Find where the given text appears and provide that cell's center as (x, y) coordinate. 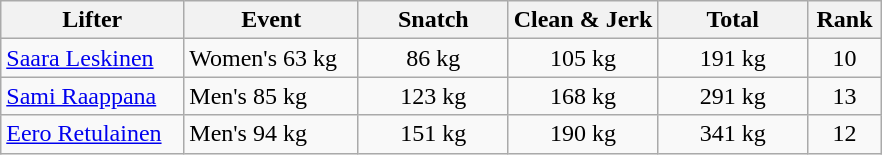
12 (845, 134)
Clean & Jerk (583, 20)
Rank (845, 20)
291 kg (733, 96)
168 kg (583, 96)
Event (272, 20)
Men's 94 kg (272, 134)
Saara Leskinen (92, 58)
341 kg (733, 134)
86 kg (433, 58)
Eero Retulainen (92, 134)
Men's 85 kg (272, 96)
13 (845, 96)
Women's 63 kg (272, 58)
Lifter (92, 20)
123 kg (433, 96)
Total (733, 20)
105 kg (583, 58)
Sami Raappana (92, 96)
10 (845, 58)
Snatch (433, 20)
191 kg (733, 58)
190 kg (583, 134)
151 kg (433, 134)
